Capture the cell that displays the provided text and extract its (x, y) central coordinate. 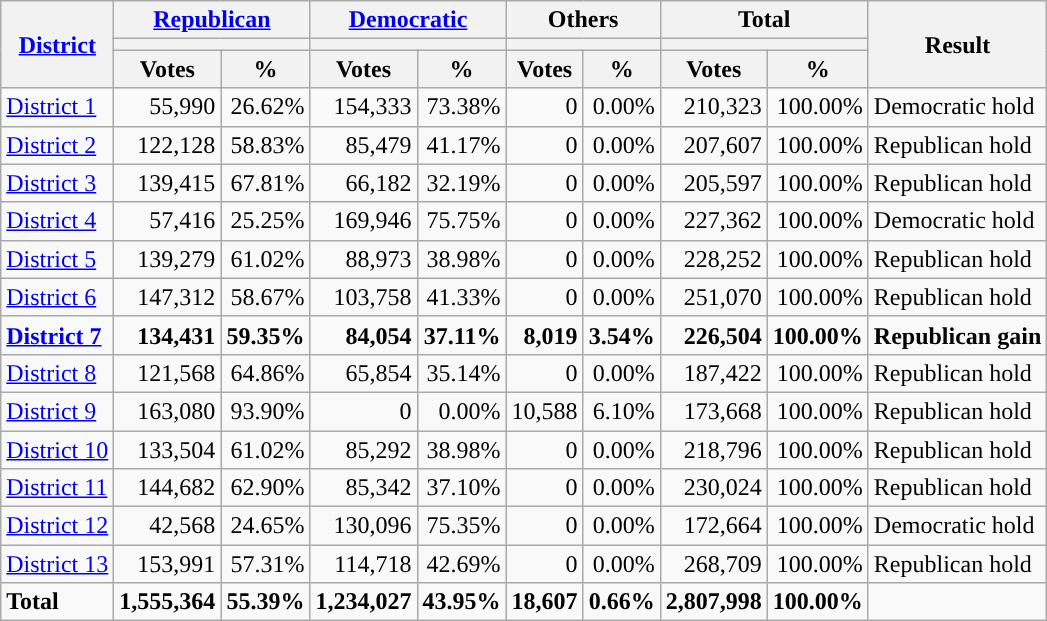
55.39% (266, 602)
District 7 (58, 335)
230,024 (714, 488)
172,664 (714, 526)
226,504 (714, 335)
1,555,364 (168, 602)
District (58, 44)
1,234,027 (364, 602)
District 9 (58, 411)
103,758 (364, 297)
58.67% (266, 297)
85,479 (364, 145)
35.14% (462, 373)
3.54% (622, 335)
10,588 (544, 411)
153,991 (168, 564)
64.86% (266, 373)
41.33% (462, 297)
42,568 (168, 526)
228,252 (714, 259)
District 3 (58, 183)
57.31% (266, 564)
59.35% (266, 335)
218,796 (714, 449)
2,807,998 (714, 602)
130,096 (364, 526)
District 2 (58, 145)
173,668 (714, 411)
93.90% (266, 411)
65,854 (364, 373)
57,416 (168, 221)
Democratic (408, 20)
251,070 (714, 297)
41.17% (462, 145)
43.95% (462, 602)
District 11 (58, 488)
84,054 (364, 335)
169,946 (364, 221)
42.69% (462, 564)
73.38% (462, 107)
District 10 (58, 449)
District 12 (58, 526)
58.83% (266, 145)
32.19% (462, 183)
210,323 (714, 107)
134,431 (168, 335)
121,568 (168, 373)
District 6 (58, 297)
144,682 (168, 488)
67.81% (266, 183)
District 5 (58, 259)
88,973 (364, 259)
District 13 (58, 564)
227,362 (714, 221)
187,422 (714, 373)
62.90% (266, 488)
District 1 (58, 107)
6.10% (622, 411)
26.62% (266, 107)
66,182 (364, 183)
Result (957, 44)
207,607 (714, 145)
147,312 (168, 297)
122,128 (168, 145)
114,718 (364, 564)
18,607 (544, 602)
25.25% (266, 221)
205,597 (714, 183)
37.11% (462, 335)
133,504 (168, 449)
85,342 (364, 488)
37.10% (462, 488)
163,080 (168, 411)
Others (583, 20)
85,292 (364, 449)
Republican (212, 20)
District 4 (58, 221)
75.75% (462, 221)
139,279 (168, 259)
154,333 (364, 107)
8,019 (544, 335)
268,709 (714, 564)
75.35% (462, 526)
24.65% (266, 526)
0.66% (622, 602)
55,990 (168, 107)
Republican gain (957, 335)
139,415 (168, 183)
District 8 (58, 373)
